Return (X, Y) of the center of cell containing provided text 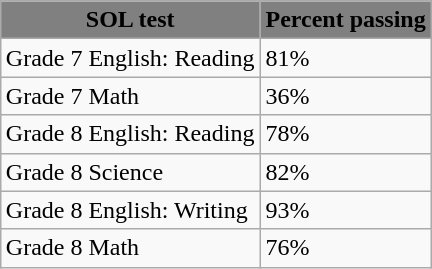
Grade 8 English: Writing (130, 210)
Grade 8 Math (130, 248)
82% (346, 172)
Grade 8 Science (130, 172)
93% (346, 210)
Grade 8 English: Reading (130, 134)
Percent passing (346, 20)
Grade 7 English: Reading (130, 58)
76% (346, 248)
81% (346, 58)
36% (346, 96)
SOL test (130, 20)
Grade 7 Math (130, 96)
78% (346, 134)
